Locate the cell with the specified text and output its [x, y] center coordinate. 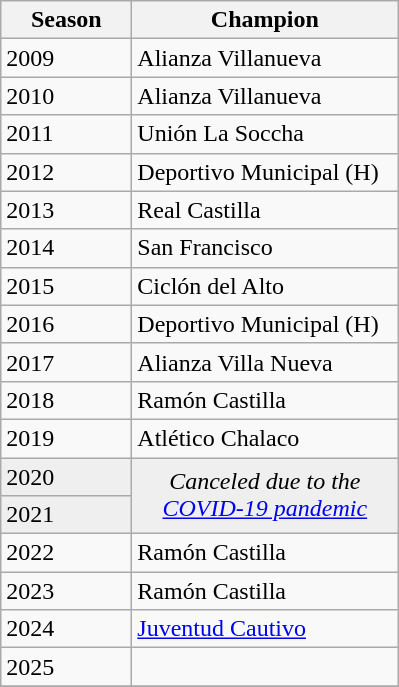
2020 [66, 477]
Champion [265, 20]
2012 [66, 172]
2010 [66, 96]
2015 [66, 286]
San Francisco [265, 248]
2018 [66, 400]
2021 [66, 515]
2011 [66, 134]
Real Castilla [265, 210]
2019 [66, 438]
Season [66, 20]
2014 [66, 248]
Juventud Cautivo [265, 629]
2022 [66, 553]
2009 [66, 58]
2023 [66, 591]
Canceled due to the COVID-19 pandemic [265, 496]
Atlético Chalaco [265, 438]
2017 [66, 362]
Alianza Villa Nueva [265, 362]
Ciclón del Alto [265, 286]
Unión La Soccha [265, 134]
2016 [66, 324]
2024 [66, 629]
2025 [66, 667]
2013 [66, 210]
